Return the (x, y) coordinate for the center point of the cell that contains the specified text.  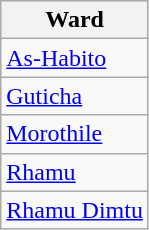
Morothile (75, 134)
As-Habito (75, 58)
Ward (75, 20)
Rhamu (75, 172)
Guticha (75, 96)
Rhamu Dimtu (75, 210)
